Find where the given text appears and provide that cell's center as (X, Y) coordinate. 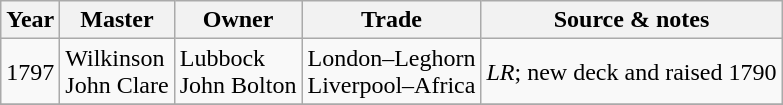
LR; new deck and raised 1790 (632, 72)
Year (30, 20)
LubbockJohn Bolton (238, 72)
Source & notes (632, 20)
Master (117, 20)
WilkinsonJohn Clare (117, 72)
Trade (392, 20)
Owner (238, 20)
1797 (30, 72)
London–LeghornLiverpool–Africa (392, 72)
